Detect which cell encompasses the target text, then output its [X, Y] center coordinate. 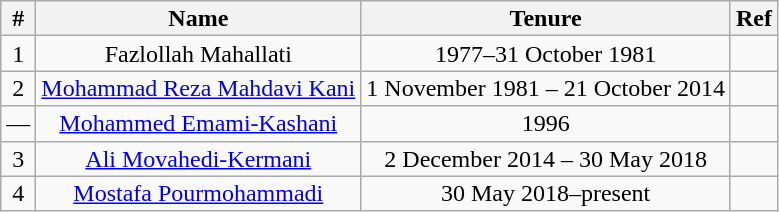
Name [198, 18]
Ref [754, 18]
Ali Movahedi-Kermani [198, 158]
1 November 1981 – 21 October 2014 [546, 88]
2 December 2014 – 30 May 2018 [546, 158]
1996 [546, 124]
— [18, 124]
30 May 2018–present [546, 194]
4 [18, 194]
2 [18, 88]
Fazlollah Mahallati [198, 54]
Tenure [546, 18]
1 [18, 54]
3 [18, 158]
# [18, 18]
Mostafa Pourmohammadi [198, 194]
1977–31 October 1981 [546, 54]
Mohammed Emami-Kashani [198, 124]
Mohammad Reza Mahdavi Kani [198, 88]
